Output the (X, Y) coordinate of the center of the cell containing the given text.  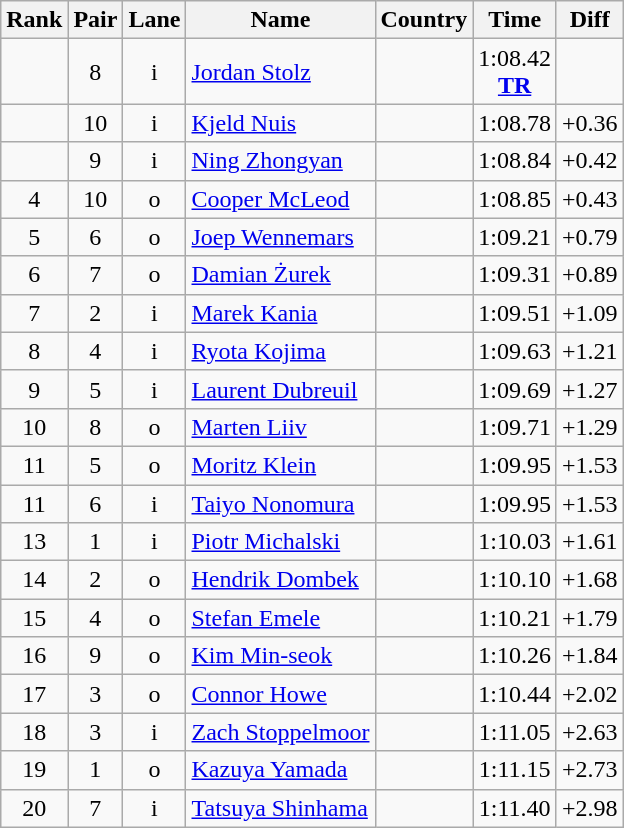
+2.02 (590, 694)
Moritz Klein (280, 465)
Stefan Emele (280, 618)
1:08.42TR (515, 72)
+1.79 (590, 618)
Zach Stoppelmoor (280, 732)
1:10.03 (515, 542)
1:11.05 (515, 732)
+2.63 (590, 732)
+1.27 (590, 389)
16 (34, 656)
Ning Zhongyan (280, 161)
Pair (96, 20)
+1.84 (590, 656)
Rank (34, 20)
Kjeld Nuis (280, 123)
1:09.31 (515, 275)
Tatsuya Shinhama (280, 808)
13 (34, 542)
Taiyo Nonomura (280, 503)
1:10.21 (515, 618)
1:09.63 (515, 351)
+2.73 (590, 770)
+1.29 (590, 427)
Laurent Dubreuil (280, 389)
Name (280, 20)
Joep Wennemars (280, 237)
1:08.85 (515, 199)
1:11.15 (515, 770)
+0.89 (590, 275)
+0.79 (590, 237)
Hendrik Dombek (280, 580)
Connor Howe (280, 694)
Ryota Kojima (280, 351)
Diff (590, 20)
Country (424, 20)
+0.42 (590, 161)
1:10.10 (515, 580)
19 (34, 770)
17 (34, 694)
14 (34, 580)
15 (34, 618)
1:11.40 (515, 808)
Damian Żurek (280, 275)
Jordan Stolz (280, 72)
+0.43 (590, 199)
1:10.26 (515, 656)
+1.68 (590, 580)
1:09.71 (515, 427)
Time (515, 20)
+1.21 (590, 351)
+2.98 (590, 808)
1:08.78 (515, 123)
20 (34, 808)
+0.36 (590, 123)
+1.61 (590, 542)
Lane (154, 20)
Kim Min-seok (280, 656)
1:09.69 (515, 389)
Marek Kania (280, 313)
18 (34, 732)
Kazuya Yamada (280, 770)
Cooper McLeod (280, 199)
Piotr Michalski (280, 542)
1:09.21 (515, 237)
1:09.51 (515, 313)
Marten Liiv (280, 427)
1:08.84 (515, 161)
1:10.44 (515, 694)
+1.09 (590, 313)
